Output the [x, y] coordinate of the center of the cell containing the given text.  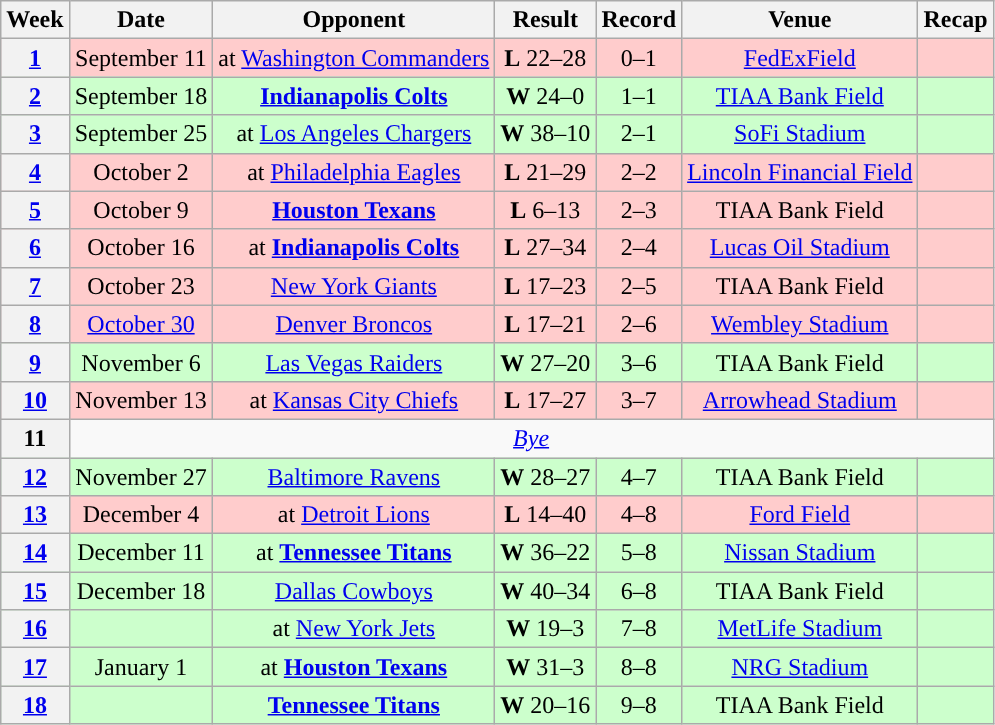
Arrowhead Stadium [800, 400]
2–1 [639, 134]
Venue [800, 20]
4–7 [639, 477]
L 6–13 [546, 210]
Date [141, 20]
W 40–34 [546, 591]
2–4 [639, 248]
L 21–29 [546, 172]
Recap [956, 20]
W 38–10 [546, 134]
MetLife Stadium [800, 629]
9–8 [639, 705]
4 [35, 172]
at Indianapolis Colts [354, 248]
Tennessee Titans [354, 705]
3 [35, 134]
Ford Field [800, 515]
L 17–21 [546, 324]
Nissan Stadium [800, 553]
at New York Jets [354, 629]
Record [639, 20]
16 [35, 629]
7 [35, 286]
W 27–20 [546, 362]
0–1 [639, 58]
2–6 [639, 324]
November 6 [141, 362]
W 28–27 [546, 477]
Opponent [354, 20]
Result [546, 20]
Indianapolis Colts [354, 96]
October 9 [141, 210]
2–5 [639, 286]
L 14–40 [546, 515]
January 1 [141, 667]
15 [35, 591]
18 [35, 705]
at Houston Texans [354, 667]
Denver Broncos [354, 324]
1–1 [639, 96]
Baltimore Ravens [354, 477]
Bye [531, 438]
October 16 [141, 248]
at Detroit Lions [354, 515]
6–8 [639, 591]
9 [35, 362]
1 [35, 58]
L 27–34 [546, 248]
10 [35, 400]
at Washington Commanders [354, 58]
2–2 [639, 172]
4–8 [639, 515]
W 36–22 [546, 553]
8–8 [639, 667]
December 11 [141, 553]
at Tennessee Titans [354, 553]
Houston Texans [354, 210]
6 [35, 248]
Las Vegas Raiders [354, 362]
SoFi Stadium [800, 134]
5 [35, 210]
New York Giants [354, 286]
3–7 [639, 400]
NRG Stadium [800, 667]
September 25 [141, 134]
Lucas Oil Stadium [800, 248]
at Kansas City Chiefs [354, 400]
2–3 [639, 210]
14 [35, 553]
L 17–23 [546, 286]
December 4 [141, 515]
September 11 [141, 58]
W 20–16 [546, 705]
8 [35, 324]
17 [35, 667]
FedExField [800, 58]
December 18 [141, 591]
Week [35, 20]
5–8 [639, 553]
November 13 [141, 400]
Dallas Cowboys [354, 591]
October 23 [141, 286]
September 18 [141, 96]
Wembley Stadium [800, 324]
L 17–27 [546, 400]
October 2 [141, 172]
Lincoln Financial Field [800, 172]
at Los Angeles Chargers [354, 134]
November 27 [141, 477]
October 30 [141, 324]
W 19–3 [546, 629]
L 22–28 [546, 58]
W 31–3 [546, 667]
W 24–0 [546, 96]
3–6 [639, 362]
11 [35, 438]
12 [35, 477]
at Philadelphia Eagles [354, 172]
7–8 [639, 629]
2 [35, 96]
13 [35, 515]
